Determine the (X, Y) coordinate at the center of the cell enclosing the given text.  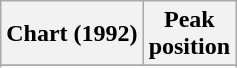
Chart (1992) (72, 34)
Peakposition (189, 34)
